Return the [x, y] coordinate for the center point of the cell that contains the specified text.  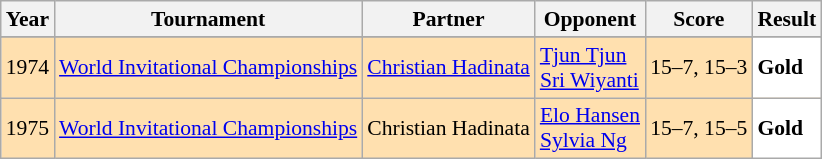
Opponent [590, 19]
Partner [448, 19]
Year [28, 19]
1974 [28, 68]
15–7, 15–3 [698, 68]
Score [698, 19]
1975 [28, 128]
15–7, 15–5 [698, 128]
Result [786, 19]
Tjun Tjun Sri Wiyanti [590, 68]
Tournament [208, 19]
Elo Hansen Sylvia Ng [590, 128]
